Return the [X, Y] coordinate for the center point of the cell that contains the specified text.  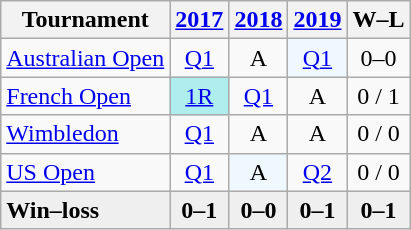
2017 [200, 20]
0 / 1 [378, 96]
Australian Open [86, 58]
W–L [378, 20]
Q2 [318, 172]
French Open [86, 96]
Wimbledon [86, 134]
Tournament [86, 20]
Win–loss [86, 210]
US Open [86, 172]
1R [200, 96]
2019 [318, 20]
2018 [258, 20]
